Scan for the cell matching the given text and deliver its [X, Y] coordinate at center. 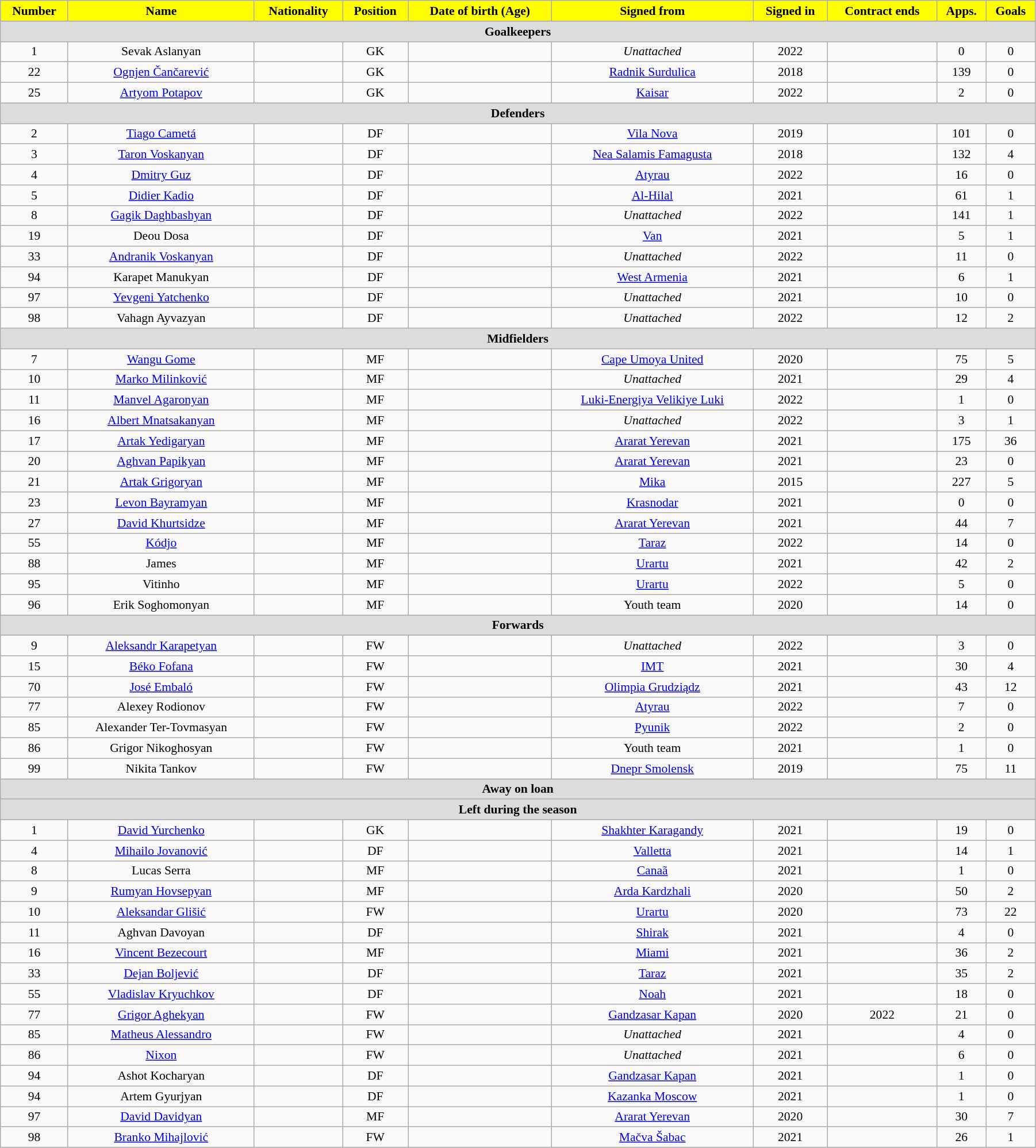
Luki-Energiya Velikiye Luki [653, 400]
Gagik Daghbashyan [161, 216]
Apps. [961, 11]
James [161, 564]
15 [34, 666]
Artyom Potapov [161, 93]
Dnepr Smolensk [653, 769]
David Khurtsidze [161, 523]
Albert Mnatsakanyan [161, 421]
Tiago Cametá [161, 134]
Noah [653, 994]
Kódjo [161, 543]
Grigor Aghekyan [161, 1015]
96 [34, 605]
141 [961, 216]
Al-Hilal [653, 195]
Andranik Voskanyan [161, 257]
50 [961, 892]
Erik Soghomonyan [161, 605]
Artem Gyurjyan [161, 1096]
Position [375, 11]
Kaisar [653, 93]
99 [34, 769]
Vladislav Kryuchkov [161, 994]
29 [961, 379]
Aleksandr Karapetyan [161, 646]
Pyunik [653, 728]
Goals [1011, 11]
Vila Nova [653, 134]
Valletta [653, 851]
43 [961, 687]
Branko Mihajlović [161, 1138]
IMT [653, 666]
Levon Bayramyan [161, 502]
132 [961, 155]
Goalkeepers [518, 32]
Mačva Šabac [653, 1138]
Forwards [518, 625]
Wangu Gome [161, 359]
44 [961, 523]
Mihailo Jovanović [161, 851]
Name [161, 11]
Contract ends [882, 11]
35 [961, 974]
17 [34, 441]
Krasnodar [653, 502]
Lucas Serra [161, 871]
Alexey Rodionov [161, 707]
Didier Kadio [161, 195]
Marko Milinković [161, 379]
Miami [653, 953]
Mika [653, 482]
Aleksandar Glišić [161, 912]
61 [961, 195]
Canaã [653, 871]
139 [961, 72]
Nationality [298, 11]
Van [653, 236]
Artak Grigoryan [161, 482]
Kazanka Moscow [653, 1096]
Midfielders [518, 339]
Nixon [161, 1055]
18 [961, 994]
Away on loan [518, 789]
Olimpia Grudziądz [653, 687]
Number [34, 11]
Arda Kardzhali [653, 892]
Nea Salamis Famagusta [653, 155]
42 [961, 564]
175 [961, 441]
Vincent Bezecourt [161, 953]
25 [34, 93]
Cape Umoya United [653, 359]
Manvel Agaronyan [161, 400]
Taron Voskanyan [161, 155]
David Yurchenko [161, 830]
Karapet Manukyan [161, 277]
José Embaló [161, 687]
Shakhter Karagandy [653, 830]
Alexander Ter-Tovmasyan [161, 728]
Matheus Alessandro [161, 1035]
Radnik Surdulica [653, 72]
Rumyan Hovsepyan [161, 892]
Signed from [653, 11]
Nikita Tankov [161, 769]
Ognjen Čančarević [161, 72]
95 [34, 585]
Yevgeni Yatchenko [161, 298]
88 [34, 564]
Deou Dosa [161, 236]
Vahagn Ayvazyan [161, 318]
Defenders [518, 113]
27 [34, 523]
Aghvan Davoyan [161, 932]
2015 [791, 482]
West Armenia [653, 277]
20 [34, 462]
Ashot Kocharyan [161, 1076]
Shirak [653, 932]
Artak Yedigaryan [161, 441]
Vitinho [161, 585]
Aghvan Papikyan [161, 462]
Grigor Nikoghosyan [161, 748]
Béko Fofana [161, 666]
227 [961, 482]
Signed in [791, 11]
David Davidyan [161, 1117]
101 [961, 134]
Sevak Aslanyan [161, 52]
Dmitry Guz [161, 175]
26 [961, 1138]
70 [34, 687]
73 [961, 912]
Dejan Boljević [161, 974]
Left during the season [518, 810]
Date of birth (Age) [480, 11]
